From the cell containing the given text, extract its center point as [X, Y] coordinate. 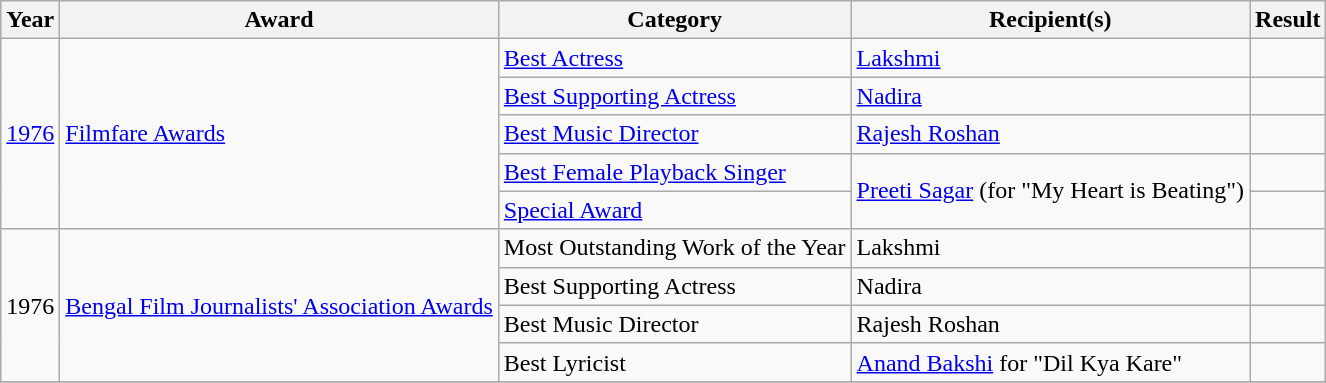
Best Lyricist [674, 362]
Best Actress [674, 58]
Special Award [674, 210]
Anand Bakshi for "Dil Kya Kare" [1050, 362]
Most Outstanding Work of the Year [674, 248]
Result [1288, 20]
Category [674, 20]
Award [280, 20]
Year [30, 20]
Recipient(s) [1050, 20]
Best Female Playback Singer [674, 172]
Filmfare Awards [280, 134]
Preeti Sagar (for "My Heart is Beating") [1050, 191]
Bengal Film Journalists' Association Awards [280, 305]
